Output the [x, y] coordinate of the center of the cell containing the given text.  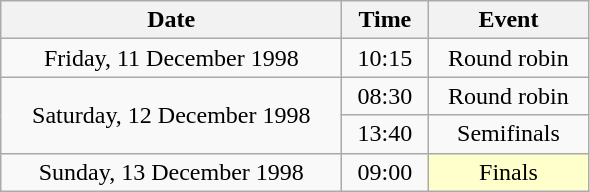
08:30 [385, 96]
Saturday, 12 December 1998 [172, 115]
09:00 [385, 172]
Semifinals [508, 134]
Event [508, 20]
Friday, 11 December 1998 [172, 58]
Finals [508, 172]
10:15 [385, 58]
Sunday, 13 December 1998 [172, 172]
Time [385, 20]
Date [172, 20]
13:40 [385, 134]
